From the cell containing the given text, extract its center point as (x, y) coordinate. 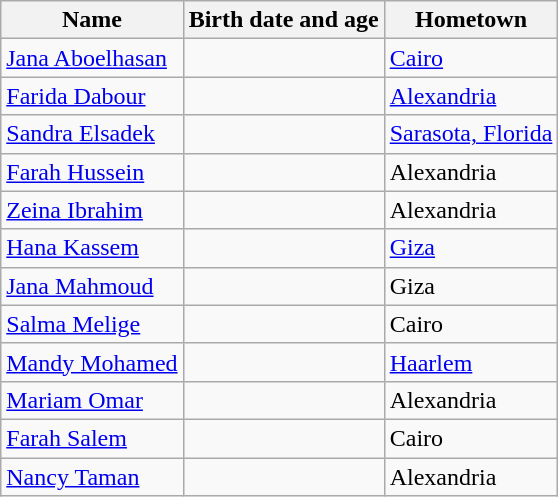
Sarasota, Florida (471, 134)
Mariam Omar (92, 400)
Sandra Elsadek (92, 134)
Mandy Mohamed (92, 362)
Zeina Ibrahim (92, 210)
Haarlem (471, 362)
Farah Salem (92, 438)
Name (92, 20)
Jana Mahmoud (92, 286)
Jana Aboelhasan (92, 58)
Salma Melige (92, 324)
Farah Hussein (92, 172)
Birth date and age (284, 20)
Nancy Taman (92, 477)
Farida Dabour (92, 96)
Hana Kassem (92, 248)
Hometown (471, 20)
